Identify which cell holds the provided text, then report its [x, y] central coordinate. 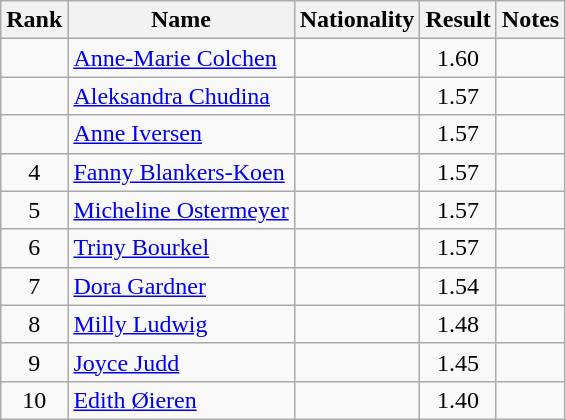
5 [34, 210]
Notes [530, 20]
Joyce Judd [181, 362]
Anne-Marie Colchen [181, 58]
1.48 [458, 324]
Dora Gardner [181, 286]
Aleksandra Chudina [181, 96]
9 [34, 362]
Rank [34, 20]
Micheline Ostermeyer [181, 210]
10 [34, 400]
1.40 [458, 400]
Milly Ludwig [181, 324]
Triny Bourkel [181, 248]
Name [181, 20]
Result [458, 20]
Edith Øieren [181, 400]
1.45 [458, 362]
4 [34, 172]
Nationality [357, 20]
1.54 [458, 286]
7 [34, 286]
Anne Iversen [181, 134]
1.60 [458, 58]
Fanny Blankers-Koen [181, 172]
6 [34, 248]
8 [34, 324]
